Find where the given text appears and provide that cell's center as (X, Y) coordinate. 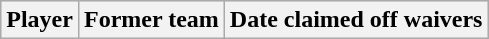
Date claimed off waivers (356, 20)
Former team (151, 20)
Player (40, 20)
